Identify which cell holds the provided text, then report its (x, y) central coordinate. 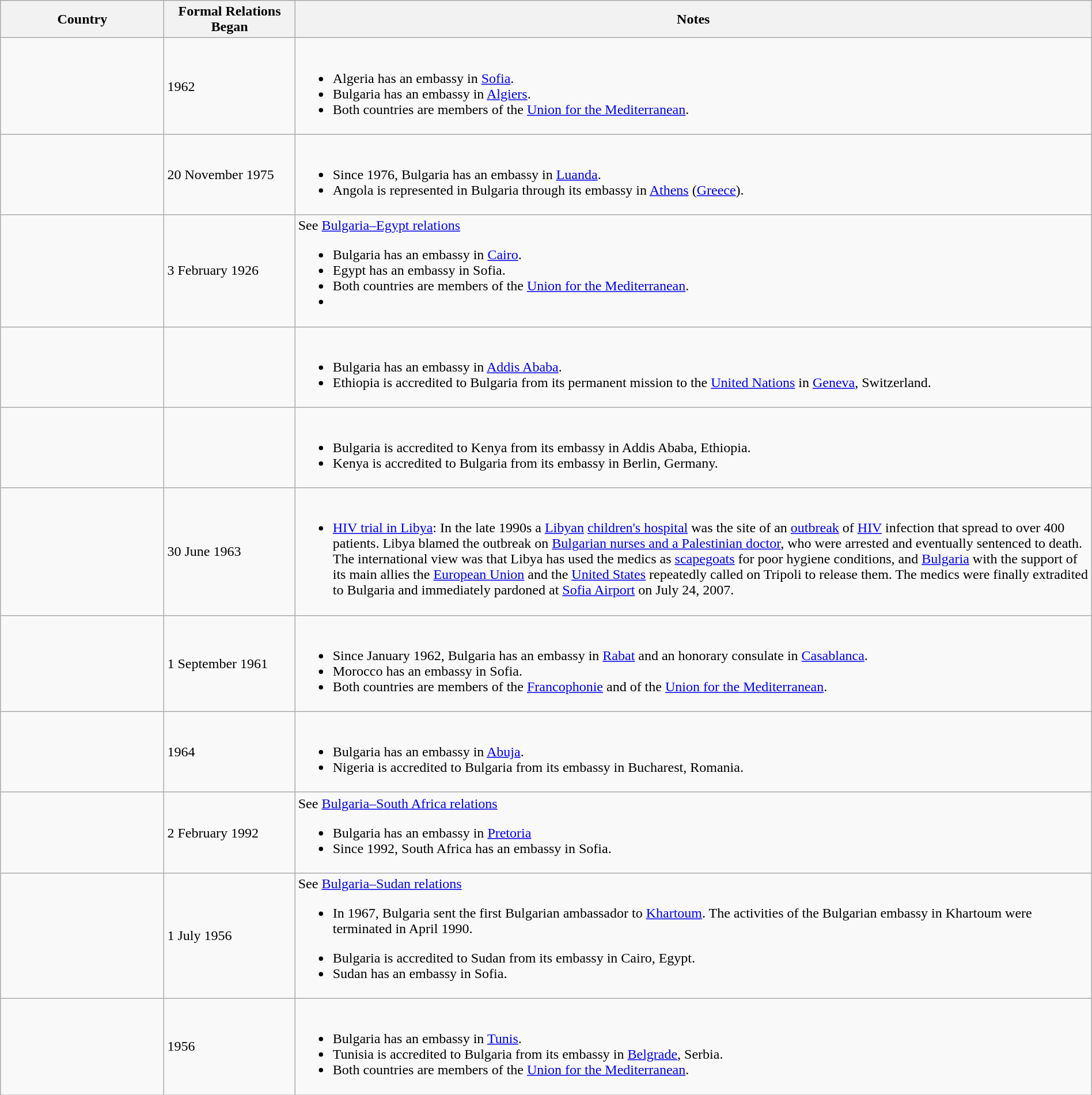
Formal Relations Began (229, 20)
Country (82, 20)
See Bulgaria–South Africa relationsBulgaria has an embassy in PretoriaSince 1992, South Africa has an embassy in Sofia. (693, 832)
Notes (693, 20)
1962 (229, 86)
Bulgaria is accredited to Kenya from its embassy in Addis Ababa, Ethiopia.Kenya is accredited to Bulgaria from its embassy in Berlin, Germany. (693, 448)
Bulgaria has an embassy in Abuja.Nigeria is accredited to Bulgaria from its embassy in Bucharest, Romania. (693, 752)
2 February 1992 (229, 832)
1964 (229, 752)
Since 1976, Bulgaria has an embassy in Luanda.Angola is represented in Bulgaria through its embassy in Athens (Greece). (693, 175)
1 September 1961 (229, 664)
1956 (229, 1046)
1 July 1956 (229, 935)
Bulgaria has an embassy in Addis Ababa.Ethiopia is accredited to Bulgaria from its permanent mission to the United Nations in Geneva, Switzerland. (693, 367)
3 February 1926 (229, 271)
30 June 1963 (229, 552)
20 November 1975 (229, 175)
Algeria has an embassy in Sofia.Bulgaria has an embassy in Algiers.Both countries are members of the Union for the Mediterranean. (693, 86)
